Determine the (x, y) coordinate at the center of the cell enclosing the given text.  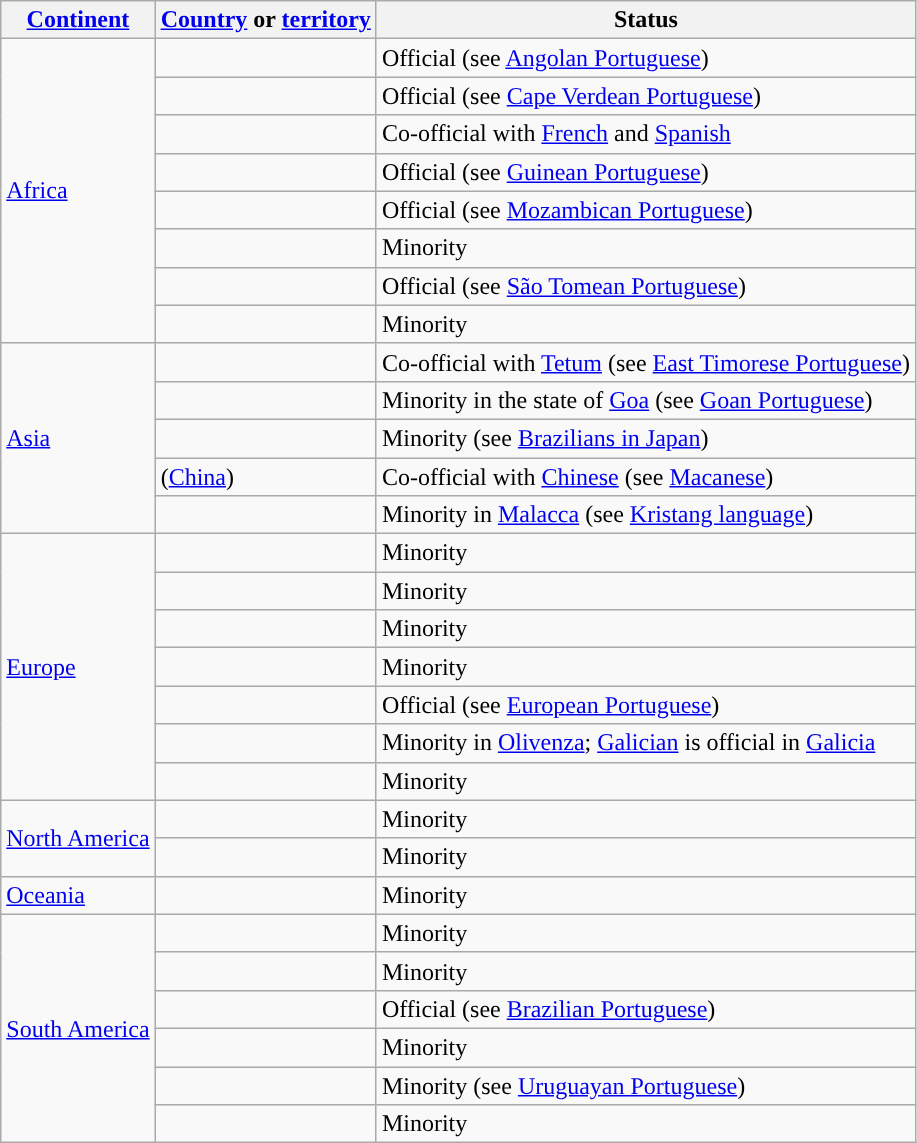
Minority in Malacca (see Kristang language) (646, 515)
Official (see Brazilian Portuguese) (646, 1009)
Co-official with French and Spanish (646, 134)
Official (see European Portuguese) (646, 705)
Country or territory (266, 20)
Africa (78, 191)
South America (78, 1028)
North America (78, 838)
Minority (see Brazilians in Japan) (646, 438)
Official (see Mozambican Portuguese) (646, 210)
Minority in Olivenza; Galician is official in Galicia (646, 743)
Minority (see Uruguayan Portuguese) (646, 1085)
Minority in the state of Goa (see Goan Portuguese) (646, 400)
Official (see Cape Verdean Portuguese) (646, 96)
Co-official with Tetum (see East Timorese Portuguese) (646, 362)
(China) (266, 477)
Europe (78, 667)
Official (see Guinean Portuguese) (646, 172)
Continent (78, 20)
Official (see Angolan Portuguese) (646, 58)
Co-official with Chinese (see Macanese) (646, 477)
Official (see São Tomean Portuguese) (646, 286)
Asia (78, 438)
Status (646, 20)
Oceania (78, 895)
